For the text-containing cell, return its midpoint in (X, Y) coordinate format. 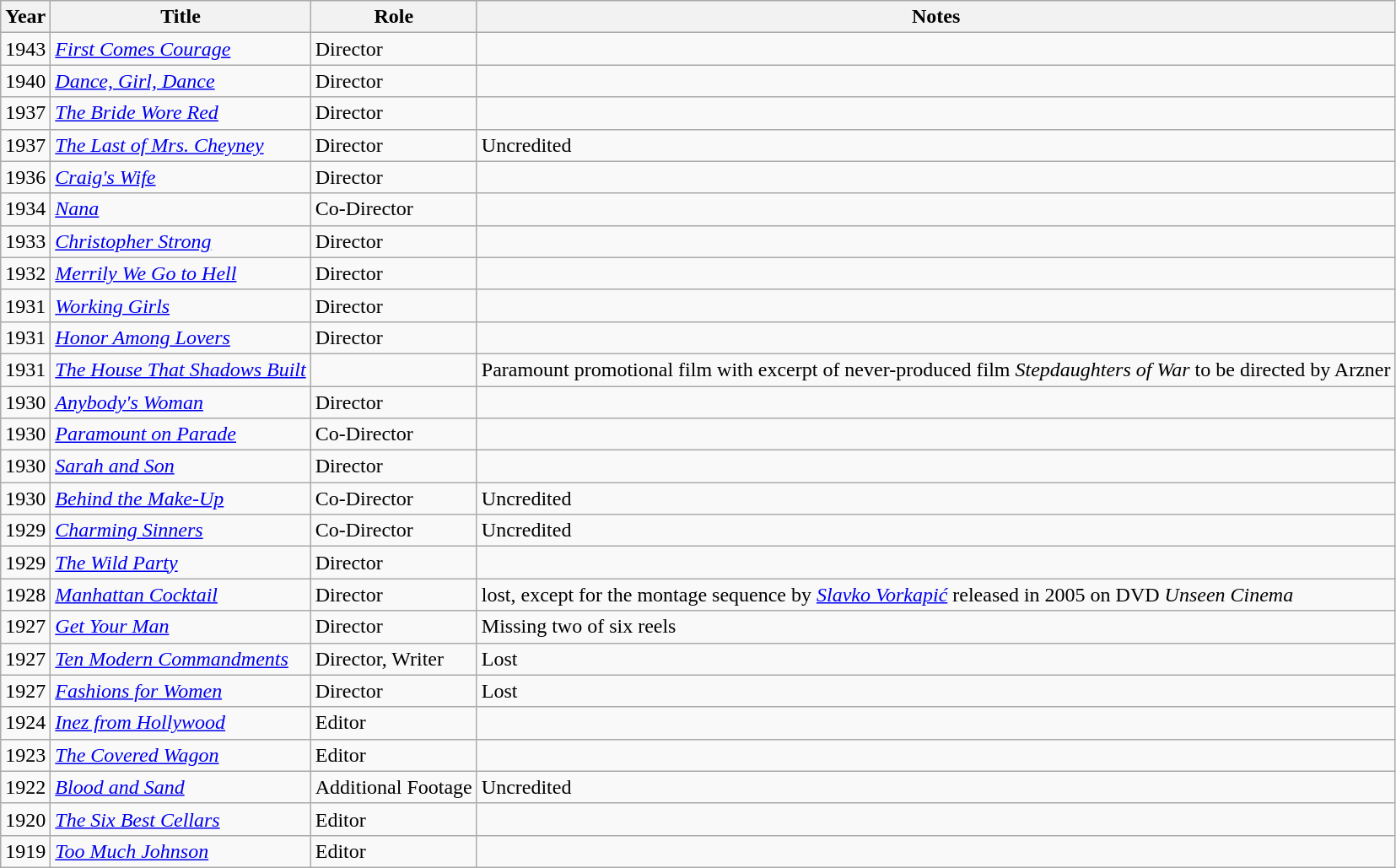
1924 (25, 723)
Missing two of six reels (936, 627)
1943 (25, 49)
1933 (25, 241)
Manhattan Cocktail (181, 595)
The House That Shadows Built (181, 369)
The Six Best Cellars (181, 819)
Inez from Hollywood (181, 723)
First Comes Courage (181, 49)
1936 (25, 177)
1928 (25, 595)
Blood and Sand (181, 787)
Behind the Make-Up (181, 499)
Craig's Wife (181, 177)
Honor Among Lovers (181, 337)
Fashions for Women (181, 691)
Too Much Johnson (181, 851)
The Covered Wagon (181, 755)
Anybody's Woman (181, 402)
Notes (936, 17)
1940 (25, 81)
Get Your Man (181, 627)
1922 (25, 787)
lost, except for the montage sequence by Slavko Vorkapić released in 2005 on DVD Unseen Cinema (936, 595)
1923 (25, 755)
Paramount on Parade (181, 434)
Additional Footage (393, 787)
Nana (181, 209)
The Bride Wore Red (181, 113)
1920 (25, 819)
Dance, Girl, Dance (181, 81)
1919 (25, 851)
Title (181, 17)
Paramount promotional film with excerpt of never-produced film Stepdaughters of War to be directed by Arzner (936, 369)
Year (25, 17)
Working Girls (181, 305)
Christopher Strong (181, 241)
Merrily We Go to Hell (181, 273)
The Wild Party (181, 563)
Charming Sinners (181, 531)
1932 (25, 273)
Ten Modern Commandments (181, 659)
Role (393, 17)
Sarah and Son (181, 466)
Director, Writer (393, 659)
The Last of Mrs. Cheyney (181, 145)
1934 (25, 209)
